Scan for the cell matching the given text and deliver its (x, y) coordinate at center. 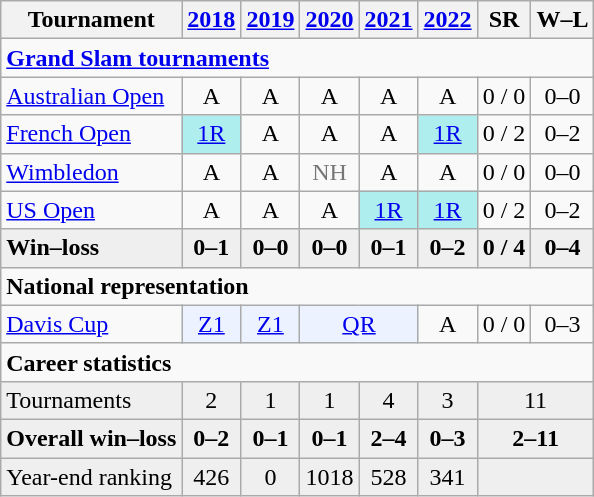
National representation (298, 286)
Year-end ranking (92, 477)
0 / 4 (504, 248)
426 (212, 477)
2022 (448, 20)
NH (330, 172)
2–4 (388, 438)
US Open (92, 210)
QR (359, 324)
Wimbledon (92, 172)
Overall win–loss (92, 438)
French Open (92, 134)
528 (388, 477)
Career statistics (298, 362)
4 (388, 400)
2019 (270, 20)
Tournament (92, 20)
W–L (562, 20)
2 (212, 400)
Davis Cup (92, 324)
0–4 (562, 248)
2018 (212, 20)
Tournaments (92, 400)
11 (536, 400)
341 (448, 477)
0 (270, 477)
SR (504, 20)
2020 (330, 20)
1018 (330, 477)
Australian Open (92, 96)
2–11 (536, 438)
2021 (388, 20)
Grand Slam tournaments (298, 58)
3 (448, 400)
Win–loss (92, 248)
